Locate the cell with the specified text and output its (X, Y) center coordinate. 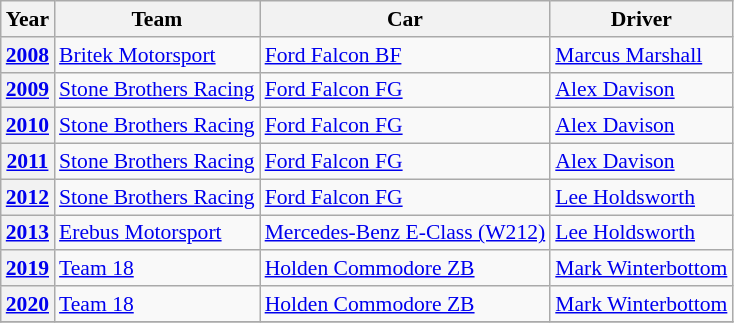
Erebus Motorsport (157, 233)
2011 (28, 162)
2019 (28, 269)
2009 (28, 90)
2012 (28, 197)
Year (28, 19)
Britek Motorsport (157, 55)
Team (157, 19)
Marcus Marshall (641, 55)
Mercedes-Benz E-Class (W212) (406, 233)
2008 (28, 55)
2010 (28, 126)
2013 (28, 233)
Ford Falcon BF (406, 55)
Car (406, 19)
Driver (641, 19)
2020 (28, 304)
